Extract the [X, Y] coordinate from the center of the cell holding the provided text.  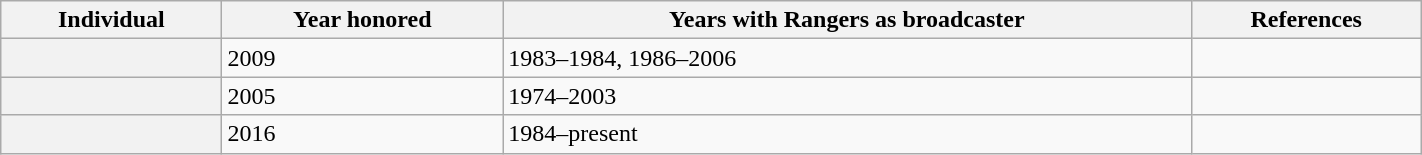
Year honored [362, 20]
1984–present [847, 134]
2005 [362, 96]
Years with Rangers as broadcaster [847, 20]
2016 [362, 134]
Individual [112, 20]
1974–2003 [847, 96]
2009 [362, 58]
1983–1984, 1986–2006 [847, 58]
References [1306, 20]
